Identify which cell holds the provided text, then report its [x, y] central coordinate. 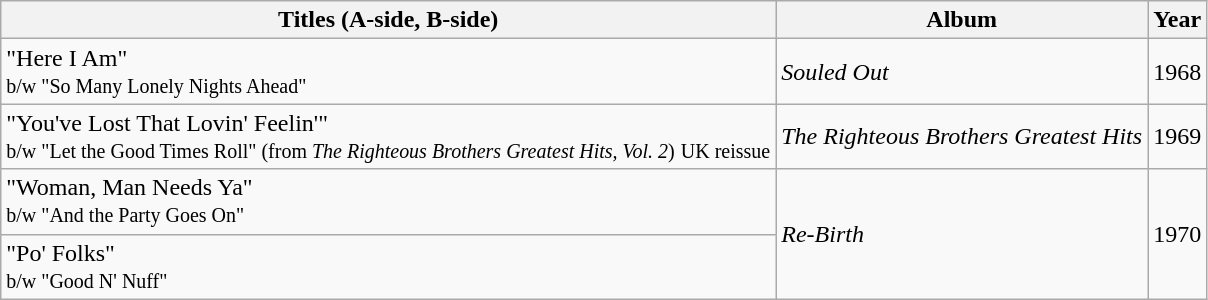
1969 [1178, 136]
Souled Out [962, 72]
Year [1178, 20]
Titles (A-side, B-side) [388, 20]
Re-Birth [962, 234]
1970 [1178, 234]
Album [962, 20]
"Woman, Man Needs Ya"b/w "And the Party Goes On" [388, 202]
"Po' Folks"b/w "Good N' Nuff" [388, 266]
"Here I Am"b/w "So Many Lonely Nights Ahead" [388, 72]
The Righteous Brothers Greatest Hits [962, 136]
1968 [1178, 72]
"You've Lost That Lovin' Feelin'"b/w "Let the Good Times Roll" (from The Righteous Brothers Greatest Hits, Vol. 2) UK reissue [388, 136]
